Output the (x, y) coordinate of the center of the cell containing the given text.  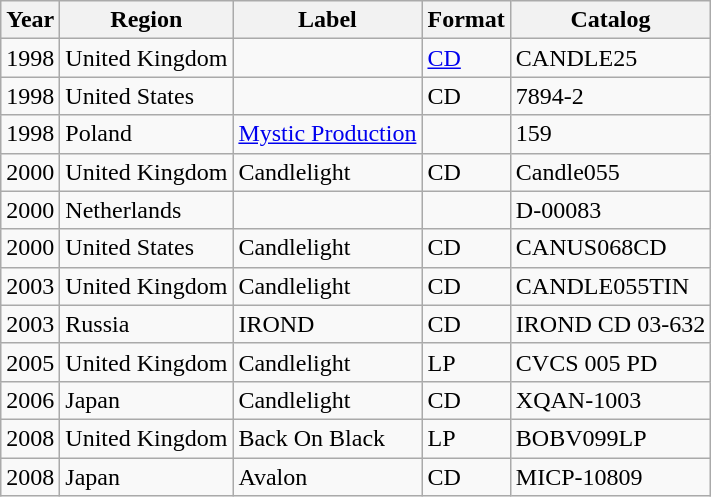
Catalog (610, 20)
IROND CD 03-632 (610, 324)
Year (30, 20)
BOBV099LP (610, 438)
CANDLE055TIN (610, 286)
CANUS068CD (610, 248)
Mystic Production (328, 134)
XQAN-1003 (610, 400)
Candle055 (610, 172)
Netherlands (146, 210)
Avalon (328, 477)
2006 (30, 400)
CANDLE25 (610, 58)
2005 (30, 362)
D-00083 (610, 210)
Russia (146, 324)
MICP-10809 (610, 477)
Back On Black (328, 438)
CVCS 005 PD (610, 362)
7894-2 (610, 96)
Label (328, 20)
Format (466, 20)
Region (146, 20)
Poland (146, 134)
159 (610, 134)
IROND (328, 324)
